Capture the cell that displays the provided text and extract its [X, Y] central coordinate. 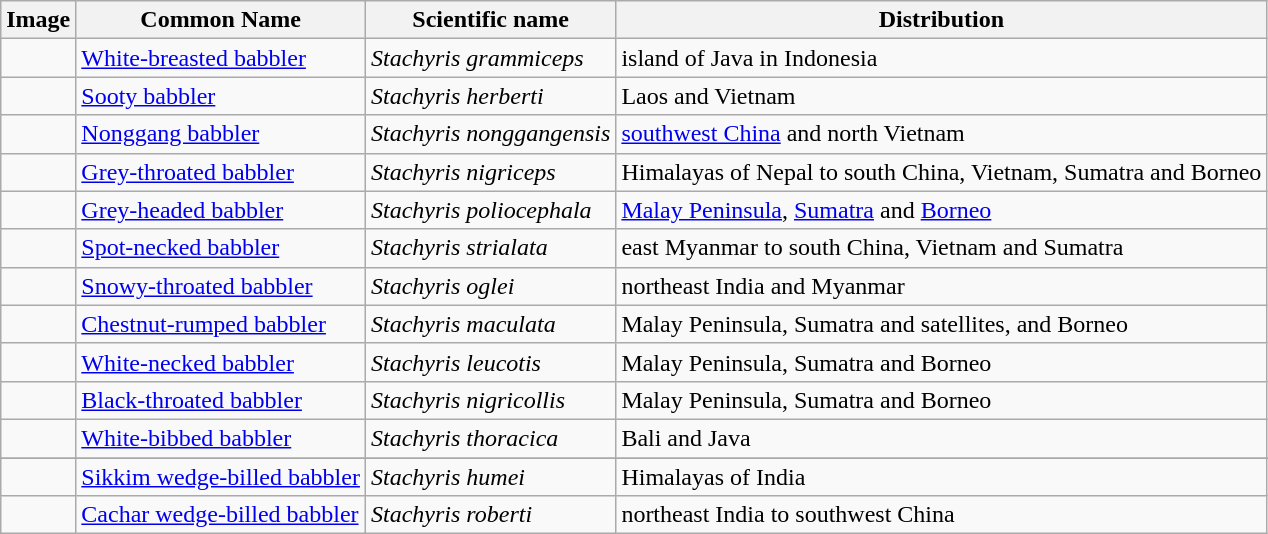
Cachar wedge-billed babbler [221, 515]
Stachyris maculata [490, 324]
Laos and Vietnam [942, 96]
east Myanmar to south China, Vietnam and Sumatra [942, 248]
Spot-necked babbler [221, 248]
Stachyris poliocephala [490, 210]
Bali and Java [942, 438]
Stachyris humei [490, 477]
Sooty babbler [221, 96]
White-necked babbler [221, 362]
Stachyris herberti [490, 96]
Stachyris grammiceps [490, 58]
Image [38, 20]
Stachyris strialata [490, 248]
Stachyris nonggangensis [490, 134]
Grey-headed babbler [221, 210]
Stachyris nigricollis [490, 400]
island of Java in Indonesia [942, 58]
Scientific name [490, 20]
Himalayas of India [942, 477]
White-bibbed babbler [221, 438]
Stachyris nigriceps [490, 172]
Stachyris roberti [490, 515]
Nonggang babbler [221, 134]
Malay Peninsula, Sumatra and satellites, and Borneo [942, 324]
Snowy-throated babbler [221, 286]
Stachyris thoracica [490, 438]
Stachyris leucotis [490, 362]
Common Name [221, 20]
Chestnut-rumped babbler [221, 324]
Himalayas of Nepal to south China, Vietnam, Sumatra and Borneo [942, 172]
Grey-throated babbler [221, 172]
Black-throated babbler [221, 400]
Sikkim wedge-billed babbler [221, 477]
Stachyris oglei [490, 286]
White-breasted babbler [221, 58]
northeast India and Myanmar [942, 286]
northeast India to southwest China [942, 515]
Distribution [942, 20]
southwest China and north Vietnam [942, 134]
